Return [x, y] of the center of cell containing provided text 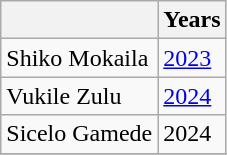
2023 [192, 58]
Vukile Zulu [80, 96]
Years [192, 20]
Sicelo Gamede [80, 134]
Shiko Mokaila [80, 58]
